Return the [x, y] coordinate for the center point of the cell that contains the specified text.  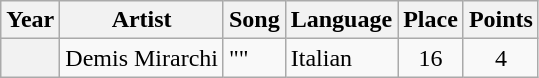
Year [30, 20]
Points [500, 20]
16 [431, 58]
Song [254, 20]
Artist [142, 20]
4 [500, 58]
Italian [341, 58]
"" [254, 58]
Demis Mirarchi [142, 58]
Place [431, 20]
Language [341, 20]
